Scan for the cell matching the given text and deliver its (X, Y) coordinate at center. 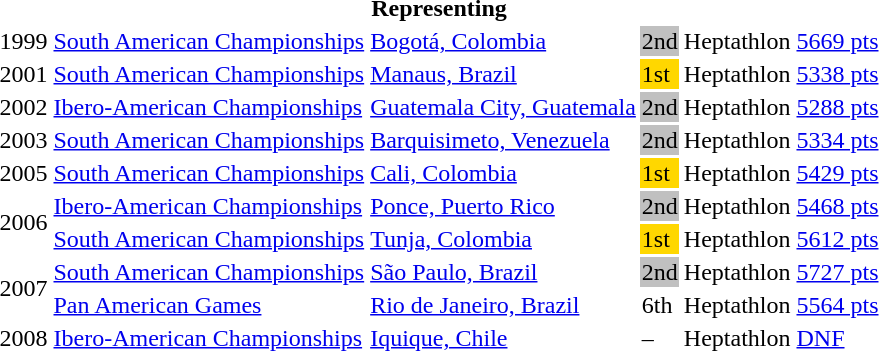
Ponce, Puerto Rico (504, 206)
São Paulo, Brazil (504, 272)
Tunja, Colombia (504, 239)
Cali, Colombia (504, 173)
Pan American Games (209, 305)
Rio de Janeiro, Brazil (504, 305)
Bogotá, Colombia (504, 41)
Manaus, Brazil (504, 74)
Barquisimeto, Venezuela (504, 140)
Guatemala City, Guatemala (504, 107)
6th (660, 305)
